Return the (X, Y) coordinate for the center point of the cell that contains the specified text.  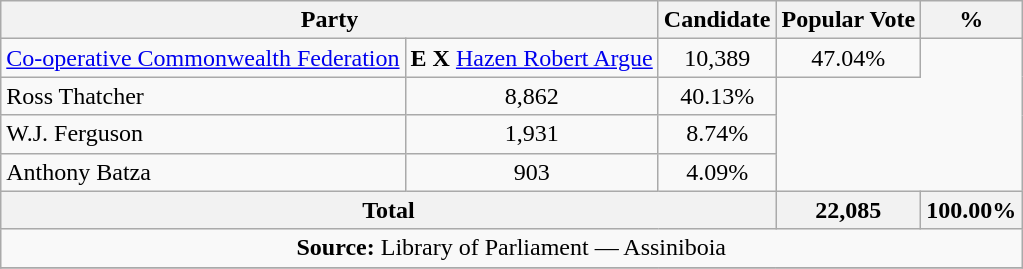
10,389 (717, 58)
47.04% (848, 58)
Total (388, 210)
903 (532, 172)
Party (330, 20)
Popular Vote (848, 20)
Co-operative Commonwealth Federation (203, 58)
8.74% (717, 134)
Anthony Batza (203, 172)
22,085 (848, 210)
Candidate (717, 20)
W.J. Ferguson (203, 134)
% (972, 20)
100.00% (972, 210)
Source: Library of Parliament — Assiniboia (512, 248)
40.13% (717, 96)
Ross Thatcher (203, 96)
8,862 (532, 96)
1,931 (532, 134)
E X Hazen Robert Argue (532, 58)
4.09% (717, 172)
